Output the [X, Y] coordinate of the center of the cell containing the given text.  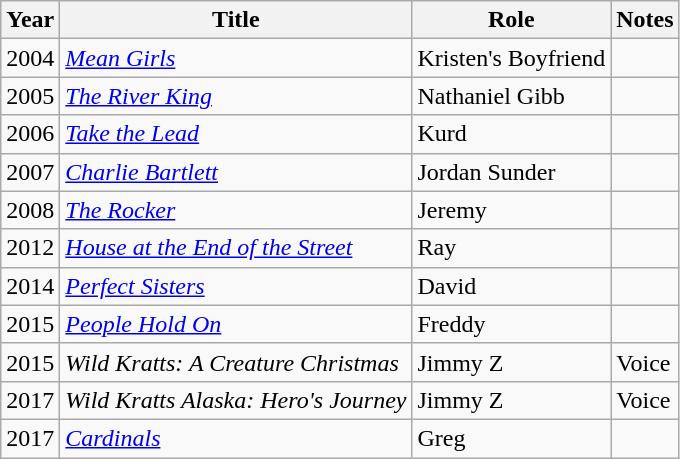
Perfect Sisters [236, 286]
Jeremy [512, 210]
Kristen's Boyfriend [512, 58]
Wild Kratts Alaska: Hero's Journey [236, 400]
2008 [30, 210]
2012 [30, 248]
2005 [30, 96]
Notes [645, 20]
Role [512, 20]
Wild Kratts: A Creature Christmas [236, 362]
Mean Girls [236, 58]
Freddy [512, 324]
2007 [30, 172]
People Hold On [236, 324]
Take the Lead [236, 134]
The Rocker [236, 210]
The River King [236, 96]
2014 [30, 286]
2004 [30, 58]
House at the End of the Street [236, 248]
Kurd [512, 134]
David [512, 286]
Year [30, 20]
Ray [512, 248]
Charlie Bartlett [236, 172]
Nathaniel Gibb [512, 96]
Jordan Sunder [512, 172]
Cardinals [236, 438]
Greg [512, 438]
Title [236, 20]
2006 [30, 134]
